Return the [x, y] coordinate for the center point of the cell that contains the specified text.  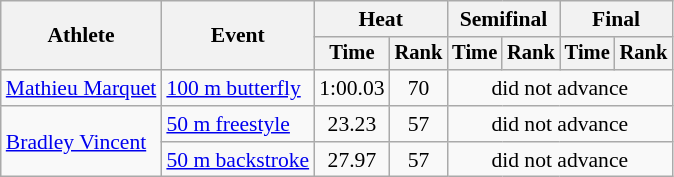
Heat [380, 19]
Mathieu Marquet [82, 88]
Event [238, 36]
100 m butterfly [238, 88]
Semifinal [503, 19]
23.23 [352, 124]
57 [419, 124]
1:00.03 [352, 88]
50 m freestyle [238, 124]
Bradley Vincent [82, 142]
Final [616, 19]
Athlete [82, 36]
70 [419, 88]
